Search for the cell housing the specified text and yield its [X, Y] center coordinate. 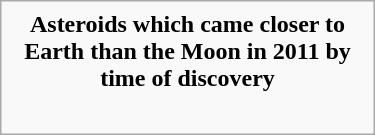
Asteroids which came closer to Earth than the Moon in 2011 by time of discovery [187, 51]
